Extract the (X, Y) coordinate from the center of the cell holding the provided text.  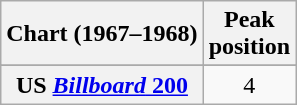
Chart (1967–1968) (102, 34)
Peakposition (249, 34)
US Billboard 200 (102, 85)
4 (249, 85)
